Identify which cell holds the provided text, then report its (X, Y) central coordinate. 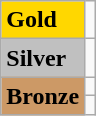
Bronze (43, 96)
Gold (43, 20)
Silver (43, 58)
